Detect which cell encompasses the target text, then output its [X, Y] center coordinate. 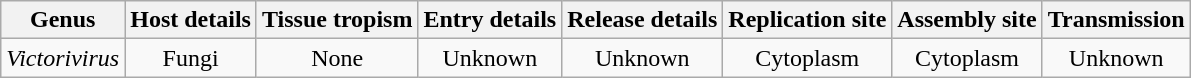
Host details [191, 20]
Release details [642, 20]
Fungi [191, 58]
Replication site [808, 20]
Entry details [490, 20]
Victorivirus [63, 58]
Genus [63, 20]
Transmission [1116, 20]
None [337, 58]
Assembly site [967, 20]
Tissue tropism [337, 20]
